Scan for the cell matching the given text and deliver its (X, Y) coordinate at center. 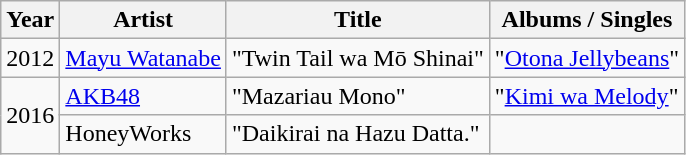
2016 (30, 115)
Mayu Watanabe (144, 58)
Artist (144, 20)
"Twin Tail wa Mō Shinai" (358, 58)
"Otona Jellybeans" (586, 58)
"Kimi wa Melody" (586, 96)
"Daikirai na Hazu Datta." (358, 134)
AKB48 (144, 96)
HoneyWorks (144, 134)
Year (30, 20)
2012 (30, 58)
Title (358, 20)
"Mazariau Mono" (358, 96)
Albums / Singles (586, 20)
